Capture the cell that displays the provided text and extract its (x, y) central coordinate. 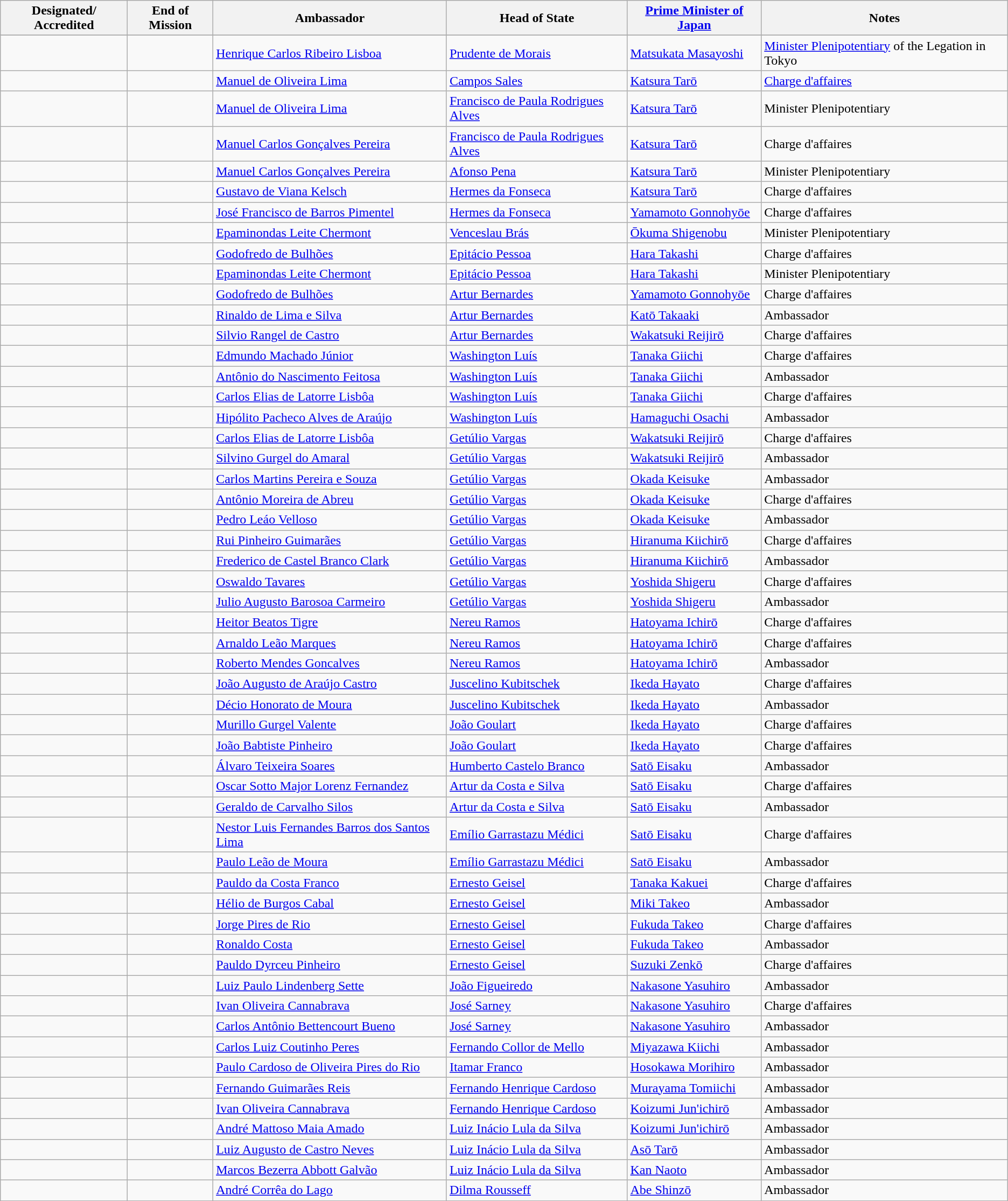
Katō Takaaki (695, 315)
Oscar Sotto Major Lorenz Fernandez (330, 786)
Hosokawa Morihiro (695, 1067)
Paulo Leão de Moura (330, 862)
Jorge Pires de Rio (330, 924)
Carlos Luiz Coutinho Peres (330, 1047)
Hipólito Pacheco Alves de Araújo (330, 417)
Ōkuma Shigenobu (695, 233)
Murayama Tomiichi (695, 1088)
Geraldo de Carvalho Silos (330, 807)
Antônio Moreira de Abreu (330, 499)
João Figueiredo (537, 985)
Rinaldo de Lima e Silva (330, 315)
Rui Pinheiro Guimarães (330, 540)
Hamaguchi Osachi (695, 417)
Miyazawa Kiichi (695, 1047)
Nestor Luis Fernandes Barros dos Santos Lima (330, 835)
Roberto Mendes Goncalves (330, 664)
Abe Shinzō (695, 1190)
Kan Naoto (695, 1170)
Gustavo de Viana Kelsch (330, 192)
Heitor Beatos Tigre (330, 622)
Minister Plenipotentiary of the Legation in Tokyo (885, 53)
Paulo Cardoso de Oliveira Pires do Rio (330, 1067)
Álvaro Teixeira Soares (330, 766)
Humberto Castelo Branco (537, 766)
Itamar Franco (537, 1067)
Tanaka Kakuei (695, 883)
Antônio do Nascimento Feitosa (330, 376)
Fernando Collor de Mello (537, 1047)
Suzuki Zenkō (695, 965)
Venceslau Brás (537, 233)
Décio Honorato de Moura (330, 704)
Carlos Antônio Bettencourt Bueno (330, 1027)
Luiz Augusto de Castro Neves (330, 1149)
André Corrêa do Lago (330, 1190)
Designated/ Accredited (64, 18)
Matsukata Masayoshi (695, 53)
João Babtiste Pinheiro (330, 745)
André Mattoso Maia Amado (330, 1129)
Carlos Martins Pereira e Souza (330, 479)
Silvio Rangel de Castro (330, 336)
Asō Tarō (695, 1149)
Head of State (537, 18)
Marcos Bezerra Abbott Galvão (330, 1170)
Pauldo Dyrceu Pinheiro (330, 965)
Murillo Gurgel Valente (330, 725)
Campos Sales (537, 81)
Henrique Carlos Ribeiro Lisboa (330, 53)
Fernando Guimarães Reis (330, 1088)
Prime Minister of Japan (695, 18)
Arnaldo Leão Marques (330, 643)
Pauldo da Costa Franco (330, 883)
Hélio de Burgos Cabal (330, 903)
Oswaldo Tavares (330, 581)
Edmundo Machado Júnior (330, 356)
Julio Augusto Barosoa Carmeiro (330, 602)
João Augusto de Araújo Castro (330, 684)
José Francisco de Barros Pimentel (330, 212)
Frederico de Castel Branco Clark (330, 561)
Afonso Pena (537, 171)
Miki Takeo (695, 903)
Dilma Rousseff (537, 1190)
Prudente de Morais (537, 53)
Notes (885, 18)
Pedro Leáo Velloso (330, 520)
Luiz Paulo Lindenberg Sette (330, 985)
End of Mission (170, 18)
Silvino Gurgel do Amaral (330, 458)
Ronaldo Costa (330, 944)
